Pinpoint the cell where the given text exists, returning its [X, Y] midpoint coordinate. 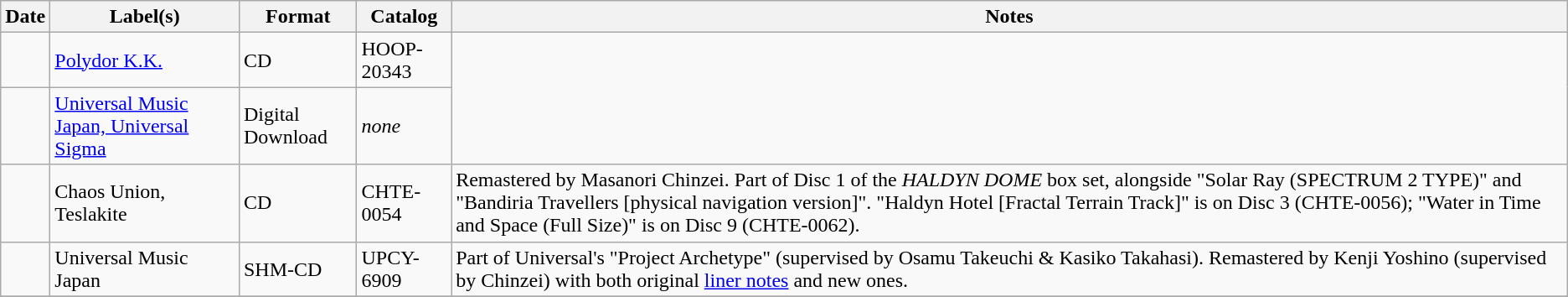
Polydor K.K. [145, 60]
Format [297, 17]
Label(s) [145, 17]
Universal Music Japan, Universal Sigma [145, 126]
Universal Music Japan [145, 268]
UPCY-6909 [404, 268]
CHTE-0054 [404, 203]
Catalog [404, 17]
Chaos Union, Teslakite [145, 203]
Digital Download [297, 126]
HOOP-20343 [404, 60]
Date [25, 17]
Notes [1010, 17]
none [404, 126]
SHM-CD [297, 268]
